For the text-containing cell, return its midpoint in [x, y] coordinate format. 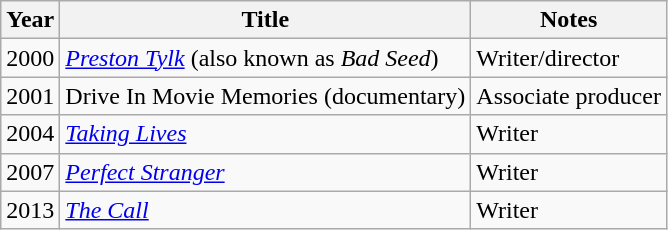
Associate producer [569, 96]
Year [30, 20]
Title [266, 20]
The Call [266, 210]
Perfect Stranger [266, 172]
Writer/director [569, 58]
2007 [30, 172]
2000 [30, 58]
2001 [30, 96]
Taking Lives [266, 134]
Preston Tylk (also known as Bad Seed) [266, 58]
Drive In Movie Memories (documentary) [266, 96]
Notes [569, 20]
2004 [30, 134]
2013 [30, 210]
